Capture the cell that displays the provided text and extract its (X, Y) central coordinate. 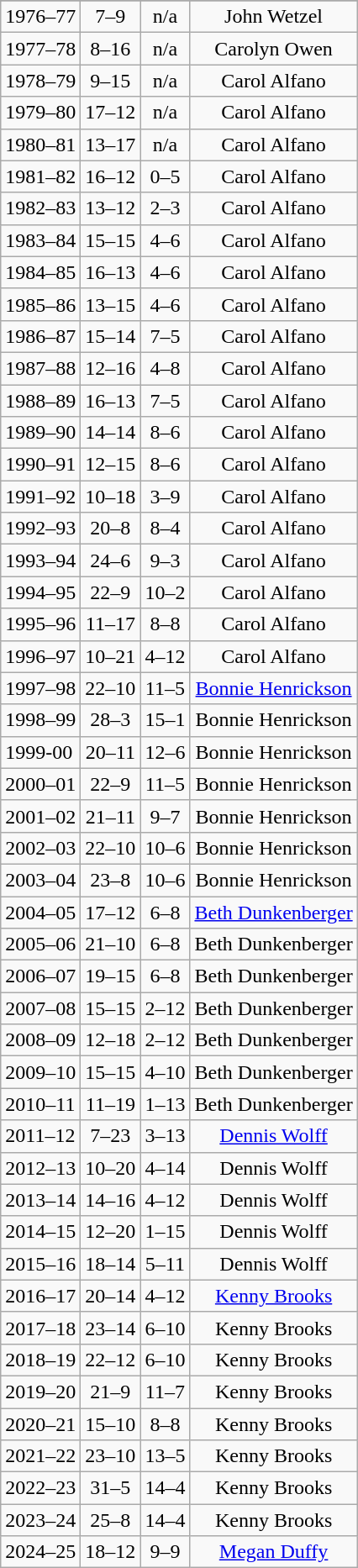
1–13 (165, 1104)
1997–98 (40, 688)
4–14 (165, 1168)
11–17 (111, 624)
12–20 (111, 1232)
1976–77 (40, 17)
Carolyn Owen (274, 49)
22–12 (111, 1360)
2017–18 (40, 1328)
5–11 (165, 1264)
2003–04 (40, 880)
1998–99 (40, 720)
31–5 (111, 1488)
18–12 (111, 1552)
2011–12 (40, 1136)
4–10 (165, 1072)
2019–20 (40, 1392)
15–1 (165, 720)
2005–06 (40, 944)
10–2 (165, 592)
1980–81 (40, 145)
1987–88 (40, 368)
1999-00 (40, 752)
18–14 (111, 1264)
10–20 (111, 1168)
7–23 (111, 1136)
1991–92 (40, 497)
20–8 (111, 529)
12–15 (111, 465)
2009–10 (40, 1072)
2021–22 (40, 1456)
2–3 (165, 208)
1995–96 (40, 624)
0–5 (165, 176)
2022–23 (40, 1488)
21–9 (111, 1392)
2007–08 (40, 1008)
3–13 (165, 1136)
2002–03 (40, 848)
12–16 (111, 368)
2001–02 (40, 816)
2000–01 (40, 784)
2024–25 (40, 1552)
20–14 (111, 1296)
1984–85 (40, 272)
1986–87 (40, 336)
2018–19 (40, 1360)
1992–93 (40, 529)
10–18 (111, 497)
14–16 (111, 1200)
1981–82 (40, 176)
24–6 (111, 560)
21–10 (111, 944)
14–14 (111, 433)
11–7 (165, 1392)
13–15 (111, 304)
19–15 (111, 976)
2008–09 (40, 1040)
2020–21 (40, 1424)
2013–14 (40, 1200)
2023–24 (40, 1520)
1–15 (165, 1232)
2004–05 (40, 912)
13–5 (165, 1456)
13–12 (111, 208)
15–14 (111, 336)
12–6 (165, 752)
8–16 (111, 49)
1983–84 (40, 240)
John Wetzel (274, 17)
1994–95 (40, 592)
1989–90 (40, 433)
7–9 (111, 17)
3–9 (165, 497)
1993–94 (40, 560)
10–21 (111, 656)
28–3 (111, 720)
2012–13 (40, 1168)
2010–11 (40, 1104)
4–8 (165, 368)
1988–89 (40, 401)
2015–16 (40, 1264)
25–8 (111, 1520)
1979–80 (40, 113)
Megan Duffy (274, 1552)
8–4 (165, 529)
23–8 (111, 880)
16–12 (111, 176)
9–3 (165, 560)
15–10 (111, 1424)
20–11 (111, 752)
9–15 (111, 81)
21–11 (111, 816)
2016–17 (40, 1296)
9–7 (165, 816)
1996–97 (40, 656)
1990–91 (40, 465)
2006–07 (40, 976)
1985–86 (40, 304)
13–17 (111, 145)
1982–83 (40, 208)
2014–15 (40, 1232)
1977–78 (40, 49)
23–14 (111, 1328)
12–18 (111, 1040)
9–9 (165, 1552)
11–19 (111, 1104)
23–10 (111, 1456)
1978–79 (40, 81)
